For the text-containing cell, return its midpoint in (X, Y) coordinate format. 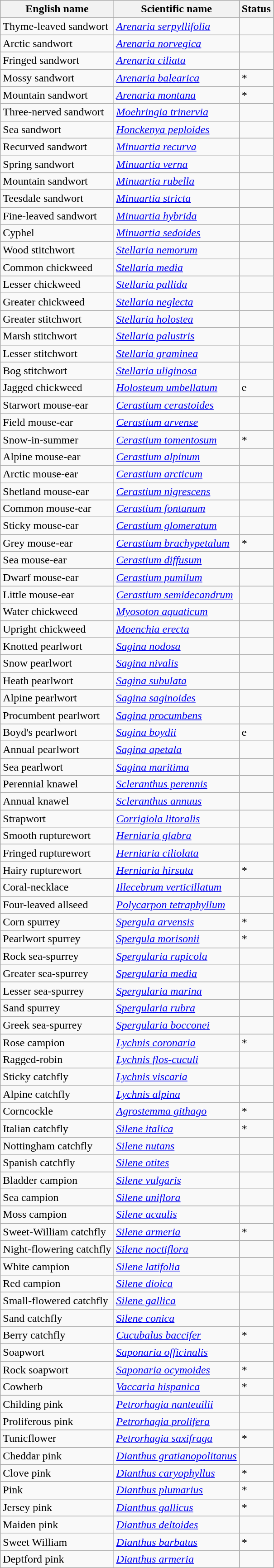
Wood stitchwort (57, 250)
Perennial knawel (57, 784)
Pearlwort spurrey (57, 939)
Minuartia hybrida (177, 216)
Lesser stitchwort (57, 353)
Stellaria nemorum (177, 250)
Dianthus plumarius (177, 1490)
Dianthus armeria (177, 1559)
Marsh stitchwort (57, 336)
Bog stitchwort (57, 371)
Lychnis flos-cuculi (177, 1060)
Sagina maritima (177, 767)
Cerastium nigrescens (177, 491)
Starwort mouse-ear (57, 405)
Arenaria serpyllifolia (177, 26)
Jersey pink (57, 1507)
Minuartia stricta (177, 198)
Berry catchfly (57, 1335)
Sagina subulata (177, 681)
Dianthus gallicus (177, 1507)
Arenaria ciliata (177, 61)
Cerastium diffusum (177, 560)
Nottingham catchfly (57, 1146)
Agrostemma githago (177, 1111)
Cerastium tomentosum (177, 439)
Cerastium glomeratum (177, 526)
Deptford pink (57, 1559)
Red campion (57, 1283)
Cerastium brachypetalum (177, 543)
Rock sea-spurrey (57, 956)
Herniaria ciliolata (177, 853)
Dianthus gratianopolitanus (177, 1456)
Common mouse-ear (57, 509)
Status (256, 9)
Saponaria ocymoides (177, 1370)
Cerastium alpinum (177, 457)
Sea pearlwort (57, 767)
Arenaria norvegica (177, 43)
Alpine pearlwort (57, 698)
Pink (57, 1490)
Sticky catchfly (57, 1077)
Petrorhagia prolifera (177, 1421)
Sagina nodosa (177, 646)
Thyme-leaved sandwort (57, 26)
Sagina nivalis (177, 663)
Ragged-robin (57, 1060)
Corncockle (57, 1111)
Fine-leaved sandwort (57, 216)
Greater sea-spurrey (57, 973)
Sagina apetala (177, 749)
Stellaria media (177, 267)
Lesser chickweed (57, 285)
Fringed sandwort (57, 61)
Honckenya peploides (177, 129)
Lychnis viscaria (177, 1077)
Water chickweed (57, 612)
Silene nutans (177, 1146)
Silene dioica (177, 1283)
Spanish catchfly (57, 1163)
Scleranthus annuus (177, 801)
Silene latifolia (177, 1266)
Tunicflower (57, 1439)
Annual pearlwort (57, 749)
Coral-necklace (57, 887)
Annual knawel (57, 801)
Spergula arvensis (177, 922)
Herniaria hirsuta (177, 870)
Cerastium arcticum (177, 474)
Procumbent pearlwort (57, 715)
Grey mouse-ear (57, 543)
Italian catchfly (57, 1129)
Proliferous pink (57, 1421)
Clove pink (57, 1473)
Heath pearlwort (57, 681)
Stellaria neglecta (177, 302)
Rock soapwort (57, 1370)
Snow-in-summer (57, 439)
Cerastium fontanum (177, 509)
Alpine catchfly (57, 1094)
Sea mouse-ear (57, 560)
Stellaria graminea (177, 353)
Dianthus barbatus (177, 1542)
Silene uniflora (177, 1197)
Common chickweed (57, 267)
Silene noctiflora (177, 1249)
Knotted pearlwort (57, 646)
Stellaria palustris (177, 336)
Greek sea-spurrey (57, 1025)
Snow pearlwort (57, 663)
Minuartia verna (177, 164)
Petrorhagia nanteuilii (177, 1404)
Sagina saginoides (177, 698)
Hairy rupturewort (57, 870)
Stellaria holostea (177, 319)
Silene armeria (177, 1232)
Lesser sea-spurrey (57, 991)
Dianthus caryophyllus (177, 1473)
Teesdale sandwort (57, 198)
Strapwort (57, 819)
Corn spurrey (57, 922)
Minuartia sedoides (177, 233)
Arenaria montana (177, 95)
Soapwort (57, 1353)
White campion (57, 1266)
Boyd's pearlwort (57, 732)
Bladder campion (57, 1180)
Sagina procumbens (177, 715)
Silene conica (177, 1318)
Smooth rupturewort (57, 836)
Recurved sandwort (57, 147)
Saponaria officinalis (177, 1353)
Sand spurrey (57, 1008)
Illecebrum verticillatum (177, 887)
Moehringia trinervia (177, 112)
Spergularia bocconei (177, 1025)
Cerastium arvense (177, 422)
Shetland mouse-ear (57, 491)
Spergularia rupicola (177, 956)
Sweet-William catchfly (57, 1232)
Lychnis alpina (177, 1094)
Minuartia recurva (177, 147)
Myosoton aquaticum (177, 612)
Dianthus deltoides (177, 1525)
Night-flowering catchfly (57, 1249)
Arenaria balearica (177, 78)
Silene vulgaris (177, 1180)
Four-leaved allseed (57, 905)
Stellaria pallida (177, 285)
Alpine mouse-ear (57, 457)
Silene otites (177, 1163)
Field mouse-ear (57, 422)
Minuartia rubella (177, 181)
Cyphel (57, 233)
Childing pink (57, 1404)
Holosteum umbellatum (177, 388)
Small-flowered catchfly (57, 1301)
Spergularia media (177, 973)
Cucubalus baccifer (177, 1335)
Silene acaulis (177, 1215)
Scleranthus perennis (177, 784)
Sea sandwort (57, 129)
Sticky mouse-ear (57, 526)
Scientific name (177, 9)
Spergularia marina (177, 991)
Stellaria uliginosa (177, 371)
Fringed rupturewort (57, 853)
Jagged chickweed (57, 388)
Spergularia rubra (177, 1008)
Cerastium semidecandrum (177, 595)
Sagina boydii (177, 732)
Cheddar pink (57, 1456)
Greater stitchwort (57, 319)
Sweet William (57, 1542)
Sea campion (57, 1197)
Rose campion (57, 1042)
Arctic sandwort (57, 43)
Silene gallica (177, 1301)
Mossy sandwort (57, 78)
Sand catchfly (57, 1318)
Herniaria glabra (177, 836)
Spring sandwort (57, 164)
Maiden pink (57, 1525)
Petrorhagia saxifraga (177, 1439)
Cowherb (57, 1387)
Upright chickweed (57, 629)
Spergula morisonii (177, 939)
Moss campion (57, 1215)
Silene italica (177, 1129)
Cerastium pumilum (177, 577)
Greater chickweed (57, 302)
Corrigiola litoralis (177, 819)
Little mouse-ear (57, 595)
Lychnis coronaria (177, 1042)
English name (57, 9)
Polycarpon tetraphyllum (177, 905)
Dwarf mouse-ear (57, 577)
Vaccaria hispanica (177, 1387)
Three-nerved sandwort (57, 112)
Moenchia erecta (177, 629)
Arctic mouse-ear (57, 474)
Cerastium cerastoides (177, 405)
